Find where the given text appears and provide that cell's center as (x, y) coordinate. 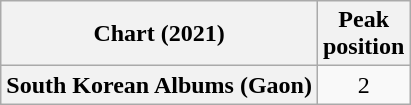
South Korean Albums (Gaon) (160, 85)
2 (363, 85)
Chart (2021) (160, 34)
Peakposition (363, 34)
